Scan for the cell matching the given text and deliver its (x, y) coordinate at center. 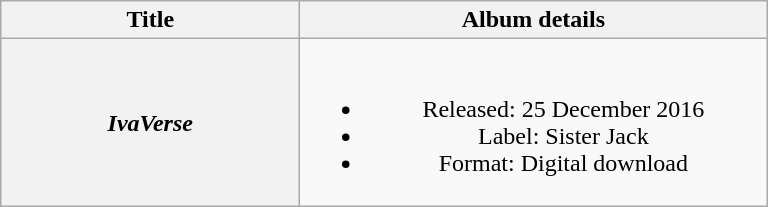
IvaVerse (150, 122)
Released: 25 December 2016Label: Sister JackFormat: Digital download (534, 122)
Album details (534, 20)
Title (150, 20)
